Search for the cell housing the specified text and yield its (X, Y) center coordinate. 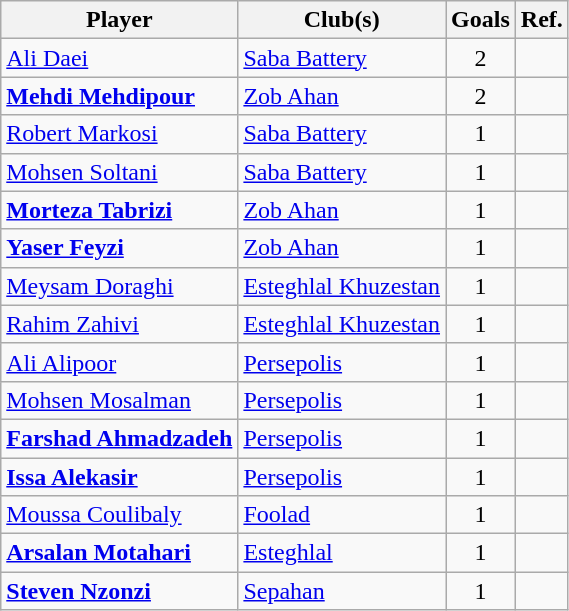
Foolad (342, 515)
Club(s) (342, 20)
Issa Alekasir (120, 477)
Farshad Ahmadzadeh (120, 438)
Moussa Coulibaly (120, 515)
Sepahan (342, 591)
Mohsen Mosalman (120, 400)
Robert Markosi (120, 134)
Ali Alipoor (120, 362)
Mohsen Soltani (120, 172)
Morteza Tabrizi (120, 210)
Ali Daei (120, 58)
Player (120, 20)
Goals (481, 20)
Ref. (542, 20)
Yaser Feyzi (120, 248)
Mehdi Mehdipour (120, 96)
Steven Nzonzi (120, 591)
Arsalan Motahari (120, 553)
Esteghlal (342, 553)
Meysam Doraghi (120, 286)
Rahim Zahivi (120, 324)
